Search for the cell housing the specified text and yield its [x, y] center coordinate. 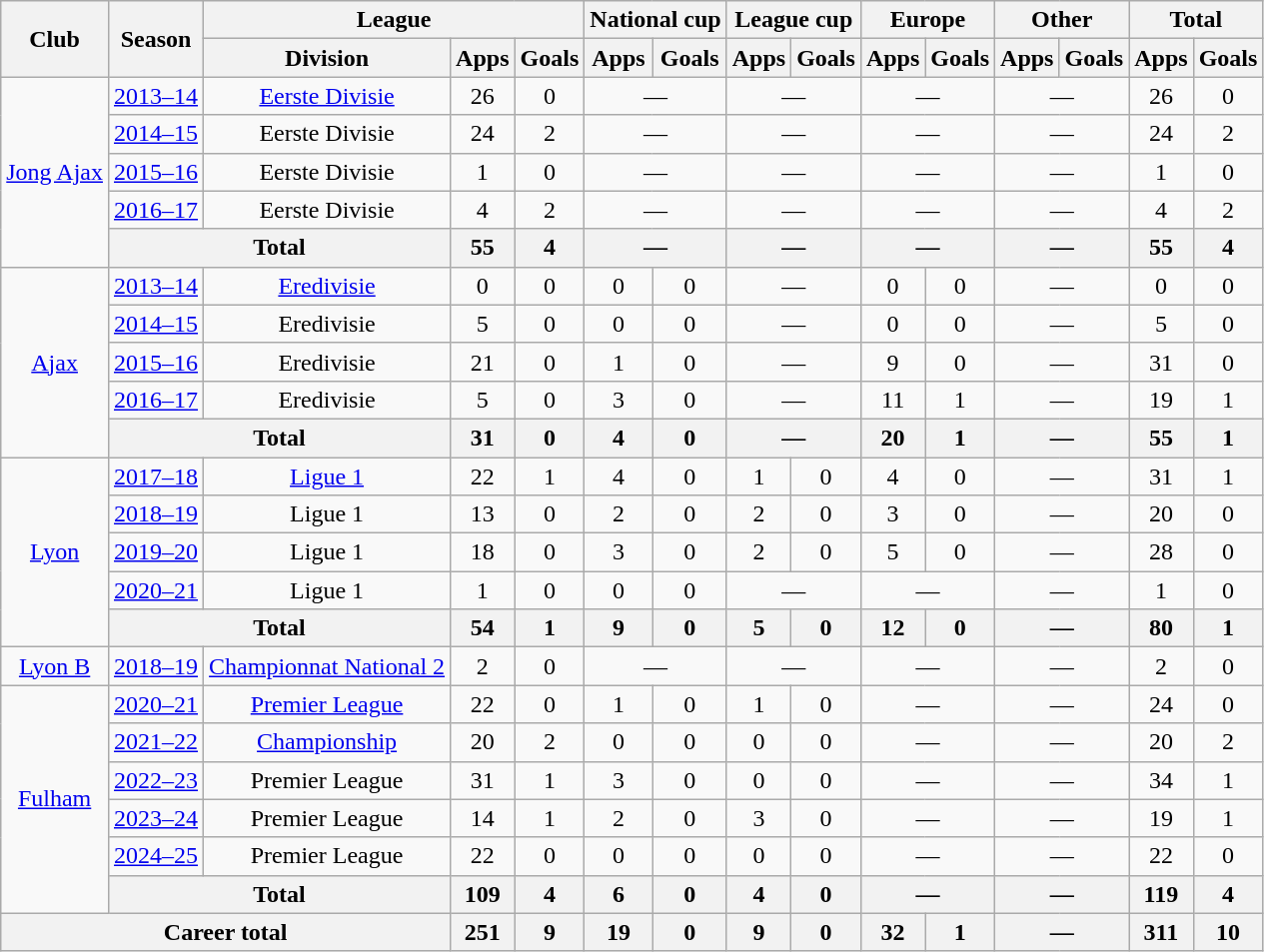
2021–22 [156, 742]
Championnat National 2 [328, 666]
54 [483, 628]
18 [483, 552]
14 [483, 818]
Jong Ajax [55, 172]
6 [619, 894]
10 [1228, 932]
Season [156, 39]
32 [892, 932]
Europe [927, 20]
League cup [793, 20]
Career total [226, 932]
2019–20 [156, 552]
28 [1161, 552]
311 [1161, 932]
Lyon B [55, 666]
Championship [328, 742]
2017–18 [156, 476]
Lyon [55, 552]
34 [1161, 780]
Ajax [55, 362]
Other [1062, 20]
11 [892, 400]
251 [483, 932]
109 [483, 894]
12 [892, 628]
League [394, 20]
13 [483, 514]
National cup [655, 20]
21 [483, 362]
2022–23 [156, 780]
2023–24 [156, 818]
Division [328, 58]
119 [1161, 894]
Club [55, 39]
80 [1161, 628]
Fulham [55, 799]
2024–25 [156, 856]
